Extract the [X, Y] coordinate from the center of the cell holding the provided text.  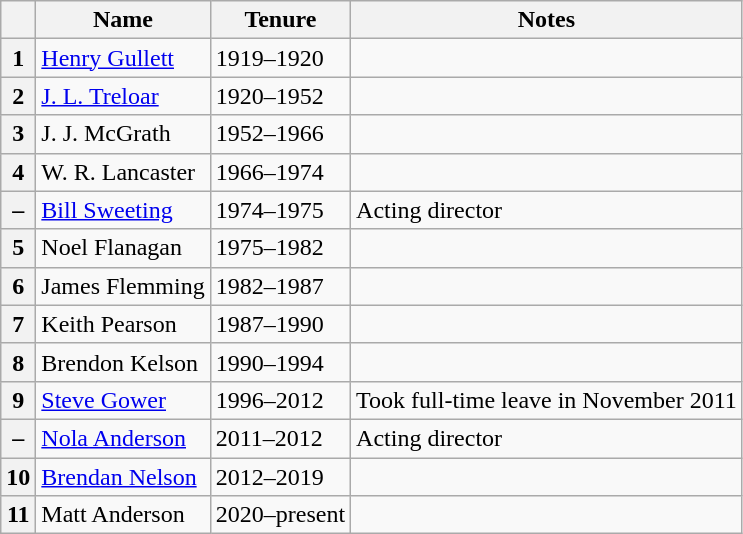
1987–1990 [280, 324]
1920–1952 [280, 96]
2011–2012 [280, 438]
1975–1982 [280, 248]
Bill Sweeting [123, 210]
1996–2012 [280, 400]
Keith Pearson [123, 324]
1974–1975 [280, 210]
Notes [547, 20]
3 [18, 134]
7 [18, 324]
1919–1920 [280, 58]
6 [18, 286]
2 [18, 96]
Steve Gower [123, 400]
10 [18, 477]
8 [18, 362]
2020–present [280, 515]
4 [18, 172]
Noel Flanagan [123, 248]
Brendon Kelson [123, 362]
9 [18, 400]
1 [18, 58]
Matt Anderson [123, 515]
5 [18, 248]
Nola Anderson [123, 438]
1990–1994 [280, 362]
James Flemming [123, 286]
J. J. McGrath [123, 134]
W. R. Lancaster [123, 172]
1966–1974 [280, 172]
Brendan Nelson [123, 477]
11 [18, 515]
Name [123, 20]
Henry Gullett [123, 58]
2012–2019 [280, 477]
Took full-time leave in November 2011 [547, 400]
1952–1966 [280, 134]
1982–1987 [280, 286]
Tenure [280, 20]
J. L. Treloar [123, 96]
